Return (x, y) of the center of cell containing provided text 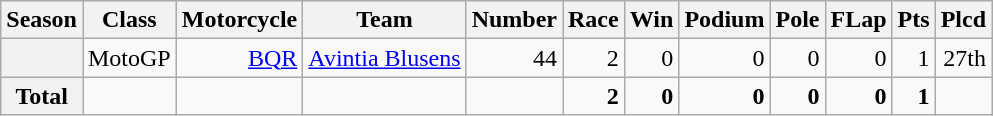
Motorcycle (240, 20)
Season (42, 20)
Plcd (963, 20)
Pts (914, 20)
Win (652, 20)
Avintia Blusens (384, 58)
Team (384, 20)
44 (514, 58)
BQR (240, 58)
FLap (858, 20)
Pole (798, 20)
MotoGP (129, 58)
Podium (724, 20)
Class (129, 20)
Total (42, 96)
Number (514, 20)
27th (963, 58)
Race (593, 20)
